Extract the [x, y] coordinate from the center of the cell holding the provided text.  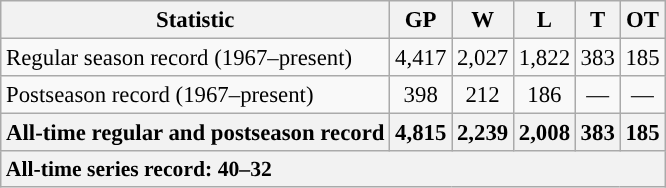
398 [421, 95]
Regular season record (1967–present) [196, 58]
2,027 [483, 58]
Statistic [196, 20]
T [598, 20]
L [544, 20]
2,239 [483, 133]
Postseason record (1967–present) [196, 95]
212 [483, 95]
4,815 [421, 133]
All-time series record: 40–32 [333, 169]
2,008 [544, 133]
4,417 [421, 58]
1,822 [544, 58]
All-time regular and postseason record [196, 133]
GP [421, 20]
W [483, 20]
OT [642, 20]
186 [544, 95]
